Search for the cell housing the specified text and yield its [X, Y] center coordinate. 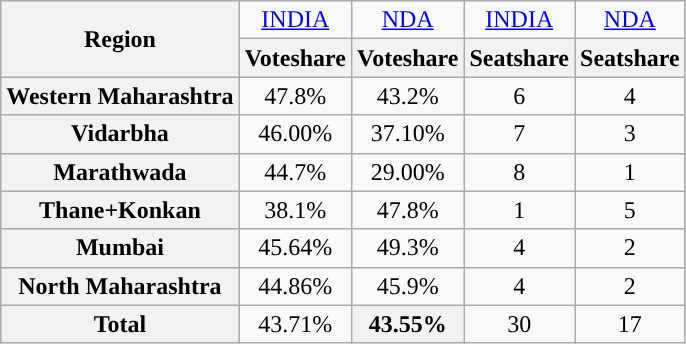
49.3% [408, 248]
3 [630, 134]
Thane+Konkan [120, 210]
Vidarbha [120, 134]
45.64% [295, 248]
43.71% [295, 324]
37.10% [408, 134]
Mumbai [120, 248]
43.2% [408, 96]
38.1% [295, 210]
29.00% [408, 172]
Western Maharashtra [120, 96]
Total [120, 324]
44.7% [295, 172]
30 [520, 324]
45.9% [408, 286]
Region [120, 39]
6 [520, 96]
44.86% [295, 286]
Marathwada [120, 172]
5 [630, 210]
46.00% [295, 134]
17 [630, 324]
8 [520, 172]
7 [520, 134]
North Maharashtra [120, 286]
43.55% [408, 324]
